Locate the cell with the specified text and output its (x, y) center coordinate. 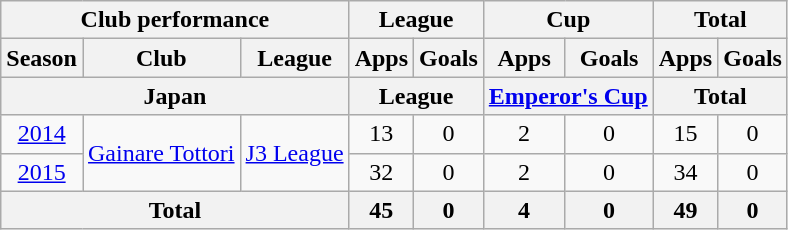
49 (685, 210)
Japan (175, 96)
Club performance (175, 20)
15 (685, 134)
Cup (568, 20)
2015 (42, 172)
13 (381, 134)
2014 (42, 134)
J3 League (294, 153)
45 (381, 210)
Emperor's Cup (568, 96)
Season (42, 58)
4 (524, 210)
32 (381, 172)
34 (685, 172)
Club (161, 58)
Gainare Tottori (161, 153)
